Scan for the cell matching the given text and deliver its [X, Y] coordinate at center. 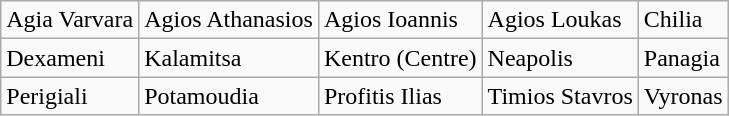
Potamoudia [229, 96]
Agios Loukas [560, 20]
Agios Ioannis [400, 20]
Neapolis [560, 58]
Kalamitsa [229, 58]
Perigiali [70, 96]
Profitis Ilias [400, 96]
Panagia [683, 58]
Chilia [683, 20]
Dexameni [70, 58]
Kentro (Centre) [400, 58]
Agia Varvara [70, 20]
Agios Athanasios [229, 20]
Vyronas [683, 96]
Timios Stavros [560, 96]
